Provide the (X, Y) coordinate of the cell's center where the given text is located.  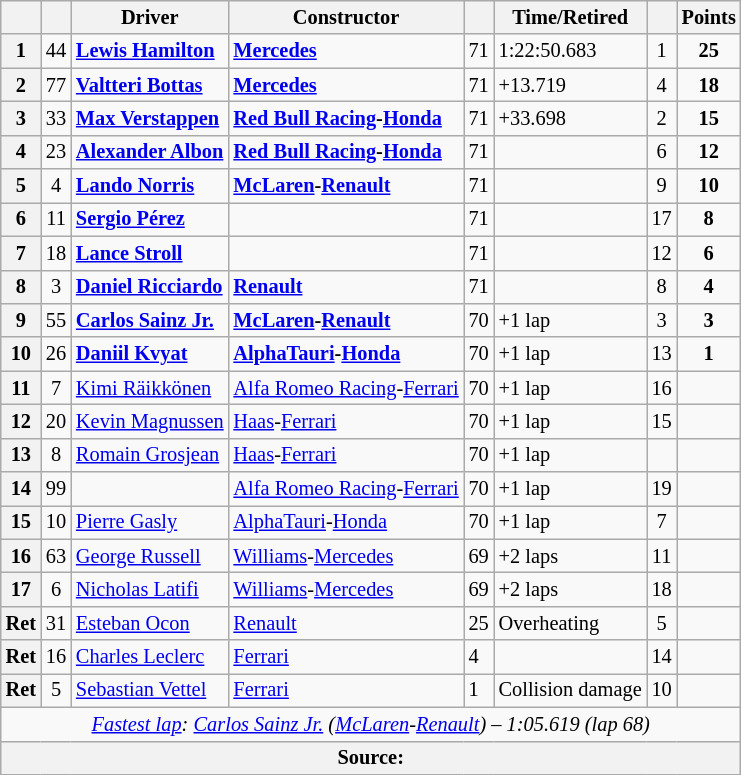
Max Verstappen (150, 118)
Overheating (570, 623)
19 (662, 489)
31 (56, 623)
Romain Grosjean (150, 455)
Daniel Ricciardo (150, 287)
Nicholas Latifi (150, 589)
99 (56, 489)
Valtteri Bottas (150, 85)
63 (56, 556)
Daniil Kvyat (150, 354)
Time/Retired (570, 17)
Charles Leclerc (150, 657)
Constructor (346, 17)
Kevin Magnussen (150, 421)
Source: (371, 758)
Lewis Hamilton (150, 51)
Lando Norris (150, 186)
Fastest lap: Carlos Sainz Jr. (McLaren-Renault) – 1:05.619 (lap 68) (371, 724)
Sebastian Vettel (150, 690)
Lance Stroll (150, 253)
Kimi Räikkönen (150, 388)
77 (56, 85)
Driver (150, 17)
26 (56, 354)
Collision damage (570, 690)
55 (56, 320)
Esteban Ocon (150, 623)
1:22:50.683 (570, 51)
Points (709, 17)
33 (56, 118)
Pierre Gasly (150, 522)
Carlos Sainz Jr. (150, 320)
20 (56, 421)
Alexander Albon (150, 152)
44 (56, 51)
George Russell (150, 556)
+33.698 (570, 118)
+13.719 (570, 85)
23 (56, 152)
Sergio Pérez (150, 219)
